Provide the (X, Y) coordinate of the cell's center where the given text is located.  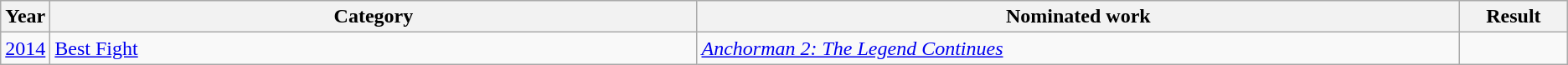
Category (374, 17)
Result (1514, 17)
2014 (25, 48)
Best Fight (374, 48)
Anchorman 2: The Legend Continues (1079, 48)
Year (25, 17)
Nominated work (1079, 17)
